Locate the cell with the specified text and output its [x, y] center coordinate. 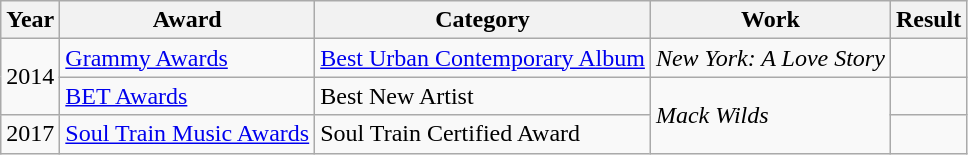
Category [483, 20]
Best New Artist [483, 96]
Soul Train Certified Award [483, 134]
Year [30, 20]
Soul Train Music Awards [188, 134]
Award [188, 20]
BET Awards [188, 96]
2017 [30, 134]
Mack Wilds [770, 115]
New York: A Love Story [770, 58]
2014 [30, 77]
Work [770, 20]
Best Urban Contemporary Album [483, 58]
Grammy Awards [188, 58]
Result [928, 20]
